Return (x, y) of the center of cell containing provided text 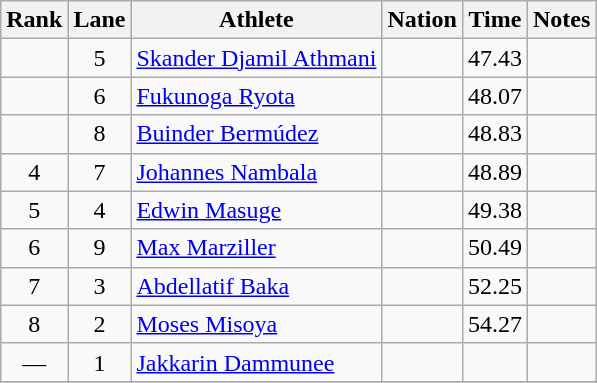
Lane (100, 20)
52.25 (494, 286)
48.89 (494, 172)
54.27 (494, 324)
1 (100, 362)
Athlete (256, 20)
47.43 (494, 58)
— (34, 362)
3 (100, 286)
Nation (422, 20)
Skander Djamil Athmani (256, 58)
49.38 (494, 210)
Rank (34, 20)
Max Marziller (256, 248)
Jakkarin Dammunee (256, 362)
Notes (561, 20)
Fukunoga Ryota (256, 96)
50.49 (494, 248)
48.07 (494, 96)
2 (100, 324)
Buinder Bermúdez (256, 134)
Johannes Nambala (256, 172)
9 (100, 248)
Abdellatif Baka (256, 286)
Time (494, 20)
48.83 (494, 134)
Edwin Masuge (256, 210)
Moses Misoya (256, 324)
